Capture the cell that displays the provided text and extract its [x, y] central coordinate. 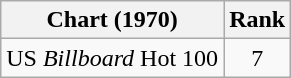
Rank [258, 20]
7 [258, 58]
Chart (1970) [112, 20]
US Billboard Hot 100 [112, 58]
